For the text-containing cell, return its midpoint in (x, y) coordinate format. 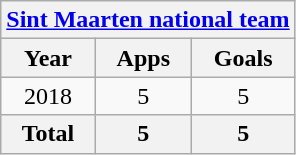
Goals (243, 58)
Total (48, 134)
Apps (143, 58)
Year (48, 58)
Sint Maarten national team (148, 20)
2018 (48, 96)
